Identify which cell holds the provided text, then report its [x, y] central coordinate. 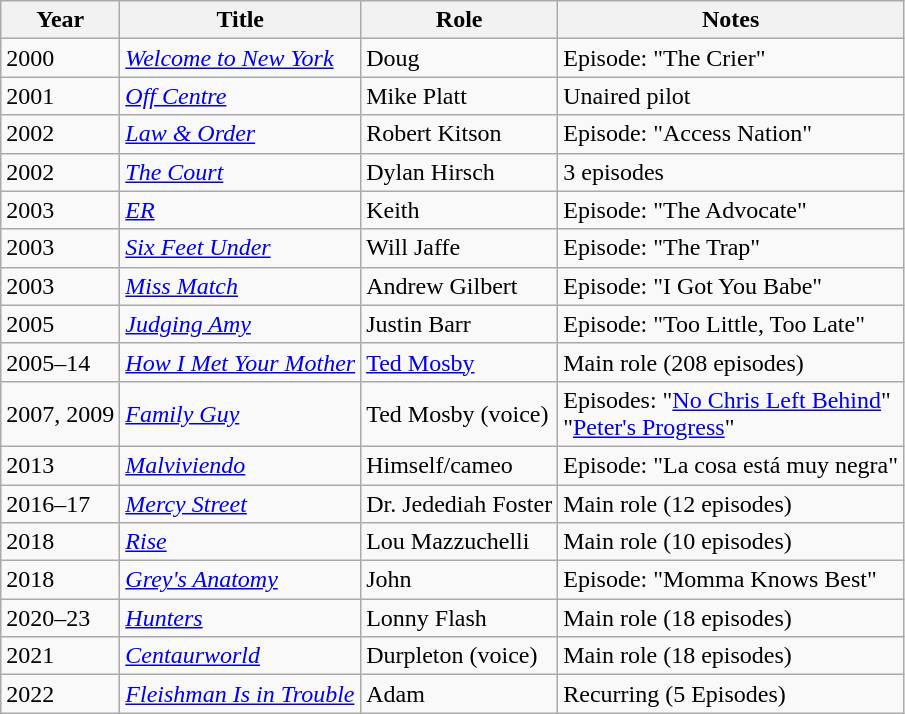
Family Guy [240, 414]
Miss Match [240, 286]
2007, 2009 [60, 414]
Dylan Hirsch [460, 172]
Hunters [240, 618]
Main role (208 episodes) [731, 362]
2005 [60, 324]
2005–14 [60, 362]
Rise [240, 542]
Lonny Flash [460, 618]
Robert Kitson [460, 134]
ER [240, 210]
Recurring (5 Episodes) [731, 694]
Malviviendo [240, 465]
Unaired pilot [731, 96]
2016–17 [60, 503]
2020–23 [60, 618]
Year [60, 20]
The Court [240, 172]
Episode: "The Advocate" [731, 210]
Law & Order [240, 134]
2000 [60, 58]
Centaurworld [240, 656]
2021 [60, 656]
Main role (10 episodes) [731, 542]
Keith [460, 210]
Durpleton (voice) [460, 656]
Episode: "Access Nation" [731, 134]
Episode: "La cosa está muy negra" [731, 465]
3 episodes [731, 172]
Mercy Street [240, 503]
Six Feet Under [240, 248]
Will Jaffe [460, 248]
Justin Barr [460, 324]
Andrew Gilbert [460, 286]
Fleishman Is in Trouble [240, 694]
Adam [460, 694]
Notes [731, 20]
Ted Mosby (voice) [460, 414]
Lou Mazzuchelli [460, 542]
Dr. Jedediah Foster [460, 503]
2022 [60, 694]
Episode: "I Got You Babe" [731, 286]
Episode: "The Trap" [731, 248]
Role [460, 20]
2013 [60, 465]
Himself/cameo [460, 465]
Episode: "Too Little, Too Late" [731, 324]
Episodes: "No Chris Left Behind""Peter's Progress" [731, 414]
Title [240, 20]
John [460, 580]
Ted Mosby [460, 362]
Main role (12 episodes) [731, 503]
Episode: "The Crier" [731, 58]
Mike Platt [460, 96]
Off Centre [240, 96]
Doug [460, 58]
2001 [60, 96]
Judging Amy [240, 324]
How I Met Your Mother [240, 362]
Welcome to New York [240, 58]
Episode: "Momma Knows Best" [731, 580]
Grey's Anatomy [240, 580]
